Detect which cell encompasses the target text, then output its (X, Y) center coordinate. 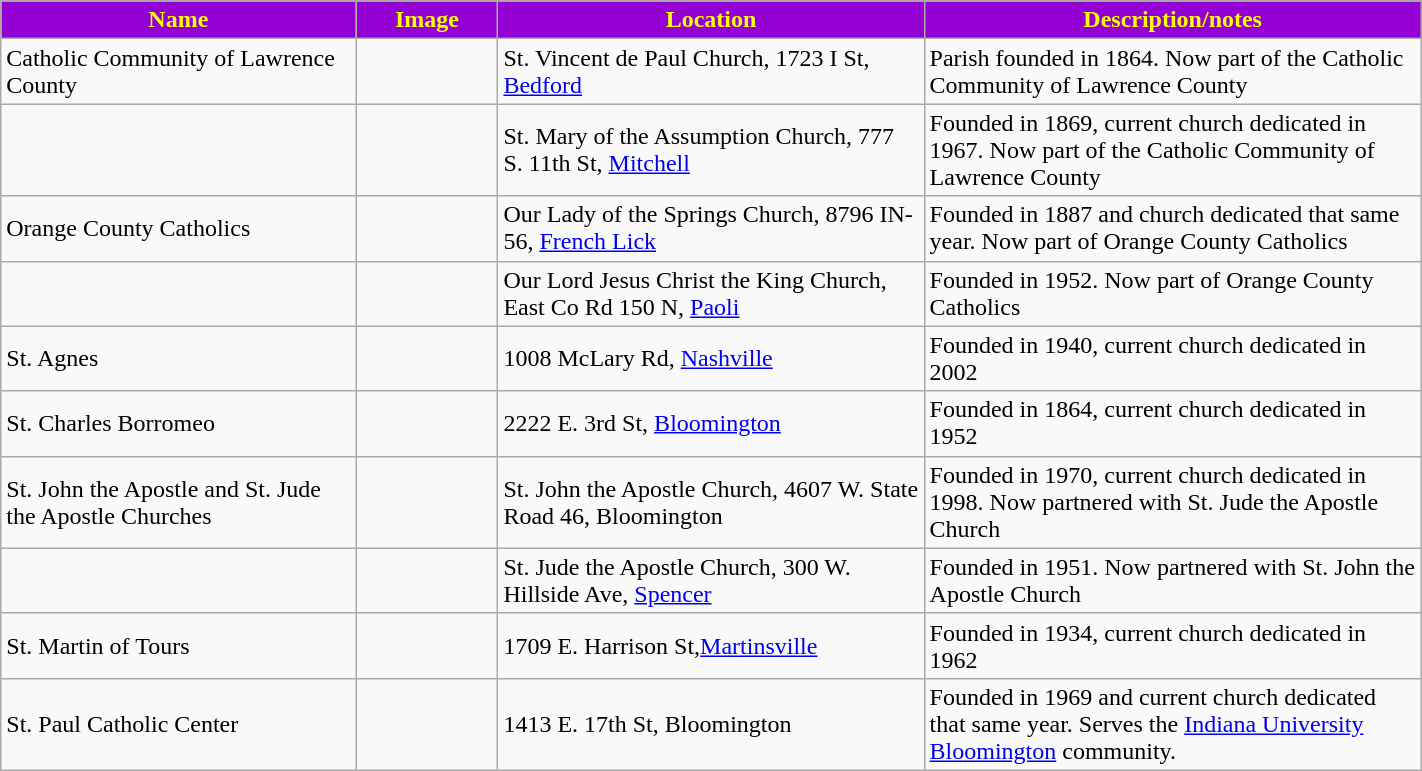
Founded in 1869, current church dedicated in 1967. Now part of the Catholic Community of Lawrence County (1172, 150)
St. John the Apostle and St. Jude the Apostle Churches (178, 502)
Founded in 1887 and church dedicated that same year. Now part of Orange County Catholics (1172, 228)
St. John the Apostle Church, 4607 W. State Road 46, Bloomington (711, 502)
Location (711, 20)
St. Mary of the Assumption Church, 777 S. 11th St, Mitchell (711, 150)
St. Vincent de Paul Church, 1723 I St, Bedford (711, 72)
St. Agnes (178, 358)
Parish founded in 1864. Now part of the Catholic Community of Lawrence County (1172, 72)
Founded in 1934, current church dedicated in 1962 (1172, 646)
Catholic Community of Lawrence County (178, 72)
Orange County Catholics (178, 228)
1008 McLary Rd, Nashville (711, 358)
Founded in 1969 and current church dedicated that same year. Serves the Indiana University Bloomington community. (1172, 724)
Name (178, 20)
Our Lord Jesus Christ the King Church, East Co Rd 150 N, Paoli (711, 294)
Founded in 1864, current church dedicated in 1952 (1172, 424)
Image (427, 20)
St. Charles Borromeo (178, 424)
1413 E. 17th St, Bloomington (711, 724)
Founded in 1952. Now part of Orange County Catholics (1172, 294)
Founded in 1940, current church dedicated in 2002 (1172, 358)
St. Martin of Tours (178, 646)
St. Jude the Apostle Church, 300 W. Hillside Ave, Spencer (711, 580)
Founded in 1970, current church dedicated in 1998. Now partnered with St. Jude the Apostle Church (1172, 502)
1709 E. Harrison St,Martinsville (711, 646)
Founded in 1951. Now partnered with St. John the Apostle Church (1172, 580)
Description/notes (1172, 20)
Our Lady of the Springs Church, 8796 IN-56, French Lick (711, 228)
2222 E. 3rd St, Bloomington (711, 424)
St. Paul Catholic Center (178, 724)
